Locate the cell with the specified text and output its (X, Y) center coordinate. 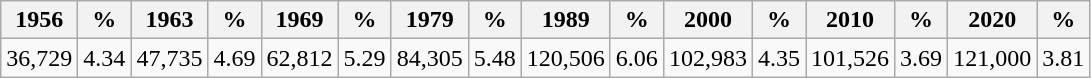
1969 (300, 20)
6.06 (636, 58)
47,735 (170, 58)
5.48 (494, 58)
120,506 (566, 58)
2020 (992, 20)
4.69 (234, 58)
4.34 (104, 58)
121,000 (992, 58)
84,305 (430, 58)
102,983 (708, 58)
4.35 (778, 58)
5.29 (364, 58)
1963 (170, 20)
2000 (708, 20)
2010 (850, 20)
1956 (40, 20)
1979 (430, 20)
36,729 (40, 58)
101,526 (850, 58)
3.69 (922, 58)
62,812 (300, 58)
3.81 (1064, 58)
1989 (566, 20)
